Pinpoint the cell where the given text exists, returning its [X, Y] midpoint coordinate. 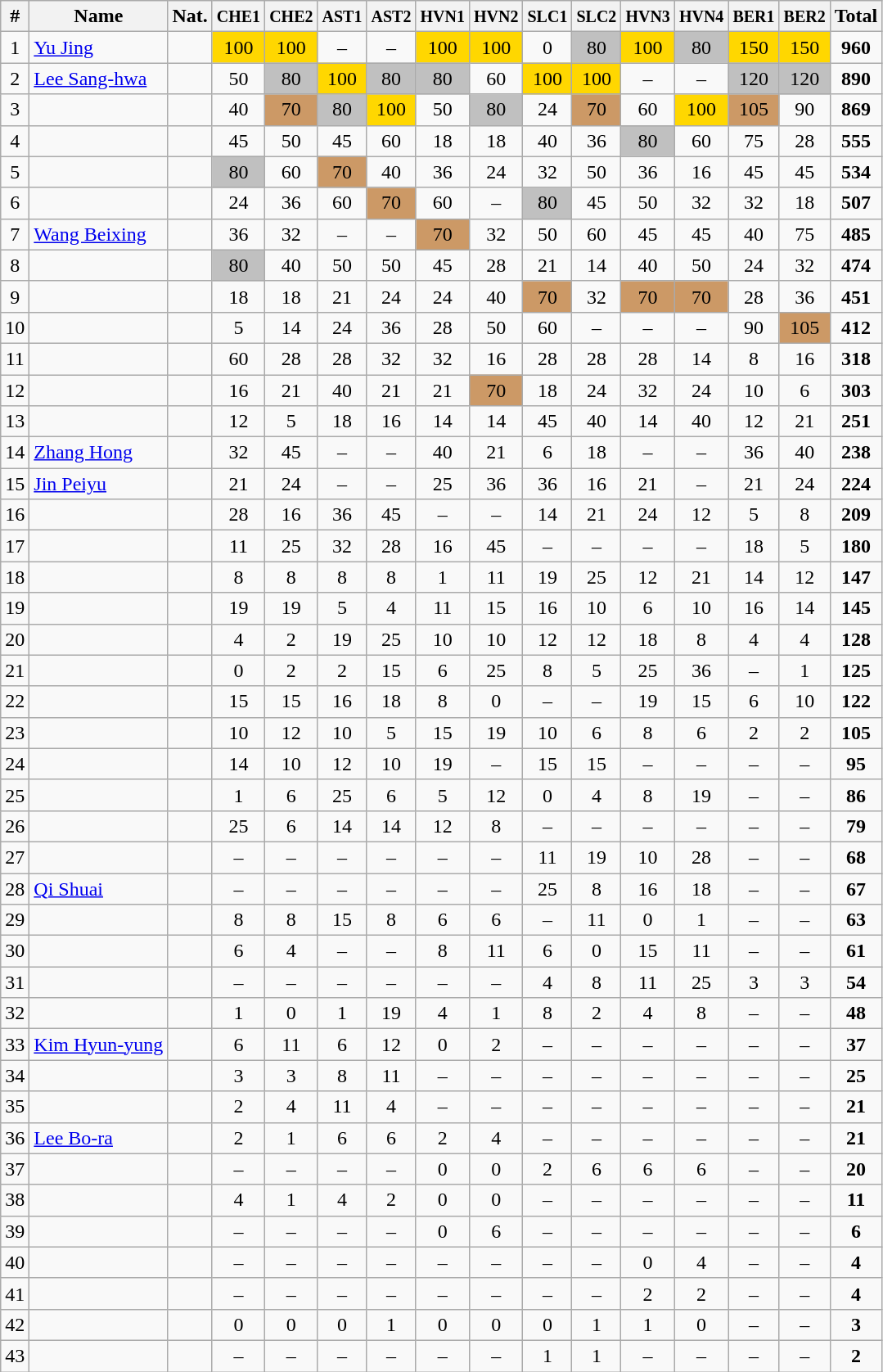
79 [856, 826]
31 [15, 982]
CHE1 [238, 16]
# [15, 16]
41 [15, 1293]
48 [856, 1013]
BER2 [804, 16]
30 [15, 951]
Wang Beixing [98, 234]
39 [15, 1231]
HVN2 [496, 16]
451 [856, 296]
412 [856, 327]
17 [15, 546]
7 [15, 234]
26 [15, 826]
224 [856, 484]
555 [856, 141]
95 [856, 764]
23 [15, 733]
63 [856, 920]
Jin Peiyu [98, 484]
29 [15, 920]
Lee Sang-hwa [98, 79]
HVN1 [443, 16]
AST1 [342, 16]
34 [15, 1076]
147 [856, 577]
Qi Shuai [98, 888]
122 [856, 702]
303 [856, 390]
38 [15, 1200]
238 [856, 453]
61 [856, 951]
180 [856, 546]
318 [856, 359]
145 [856, 608]
43 [15, 1356]
SLC1 [547, 16]
27 [15, 857]
SLC2 [597, 16]
35 [15, 1107]
890 [856, 79]
HVN3 [648, 16]
CHE2 [291, 16]
128 [856, 639]
Kim Hyun-yung [98, 1045]
54 [856, 982]
Nat. [190, 16]
Zhang Hong [98, 453]
Total [856, 16]
13 [15, 422]
AST2 [391, 16]
Yu Jing [98, 47]
125 [856, 670]
507 [856, 203]
22 [15, 702]
Lee Bo-ra [98, 1138]
68 [856, 857]
869 [856, 110]
209 [856, 515]
534 [856, 172]
9 [15, 296]
474 [856, 265]
BER1 [754, 16]
485 [856, 234]
251 [856, 422]
HVN4 [701, 16]
42 [15, 1325]
67 [856, 888]
Name [98, 16]
33 [15, 1045]
86 [856, 795]
960 [856, 47]
